Scan for the cell matching the given text and deliver its (X, Y) coordinate at center. 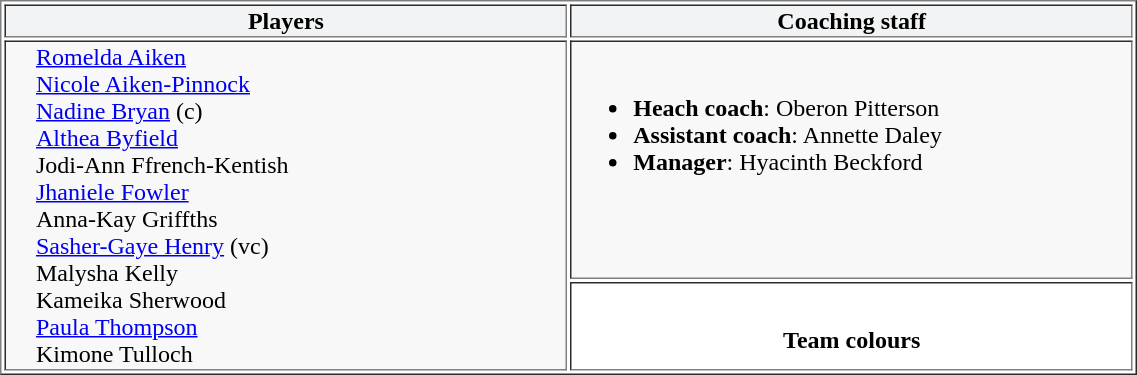
Coaching staff (852, 20)
Players (286, 20)
Heach coach: Oberon PittersonAssistant coach: Annette DaleyManager: Hyacinth Beckford (852, 160)
